For the text-containing cell, return its midpoint in [x, y] coordinate format. 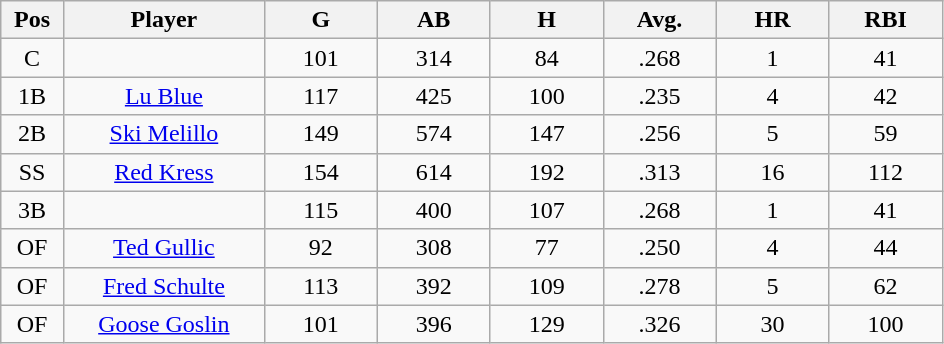
Ski Melillo [164, 134]
Pos [32, 20]
62 [886, 286]
392 [434, 286]
129 [546, 324]
192 [546, 172]
614 [434, 172]
Player [164, 20]
117 [320, 96]
77 [546, 248]
Avg. [660, 20]
112 [886, 172]
113 [320, 286]
425 [434, 96]
147 [546, 134]
Fred Schulte [164, 286]
Lu Blue [164, 96]
.250 [660, 248]
Red Kress [164, 172]
.326 [660, 324]
16 [772, 172]
Goose Goslin [164, 324]
H [546, 20]
G [320, 20]
396 [434, 324]
AB [434, 20]
42 [886, 96]
SS [32, 172]
400 [434, 210]
308 [434, 248]
C [32, 58]
149 [320, 134]
HR [772, 20]
115 [320, 210]
.235 [660, 96]
2B [32, 134]
44 [886, 248]
154 [320, 172]
92 [320, 248]
109 [546, 286]
59 [886, 134]
574 [434, 134]
.256 [660, 134]
84 [546, 58]
.278 [660, 286]
3B [32, 210]
RBI [886, 20]
.313 [660, 172]
30 [772, 324]
314 [434, 58]
1B [32, 96]
Ted Gullic [164, 248]
107 [546, 210]
